Return [X, Y] of the center of cell containing provided text 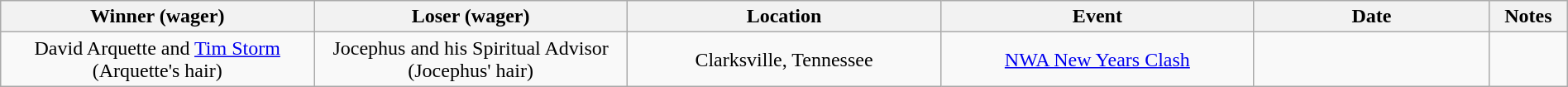
Location [784, 17]
Loser (wager) [471, 17]
Jocephus and his Spiritual Advisor (Jocephus' hair) [471, 60]
Clarksville, Tennessee [784, 60]
Date [1371, 17]
Event [1097, 17]
Winner (wager) [157, 17]
NWA New Years Clash [1097, 60]
David Arquette and Tim Storm (Arquette's hair) [157, 60]
Notes [1528, 17]
